Find where the given text appears and provide that cell's center as (X, Y) coordinate. 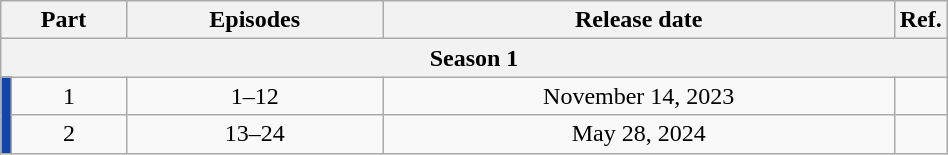
Season 1 (474, 58)
1 (69, 96)
Episodes (254, 20)
Release date (638, 20)
November 14, 2023 (638, 96)
May 28, 2024 (638, 134)
2 (69, 134)
1–12 (254, 96)
Ref. (920, 20)
13–24 (254, 134)
Part (64, 20)
